Scan for the cell matching the given text and deliver its [x, y] coordinate at center. 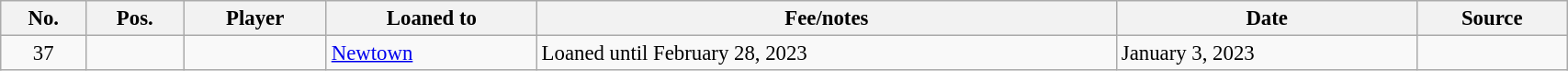
January 3, 2023 [1266, 53]
Fee/notes [827, 18]
37 [44, 53]
Newtown [432, 53]
Loaned until February 28, 2023 [827, 53]
Loaned to [432, 18]
No. [44, 18]
Date [1266, 18]
Source [1492, 18]
Pos. [135, 18]
Player [255, 18]
